Find where the given text appears and provide that cell's center as [x, y] coordinate. 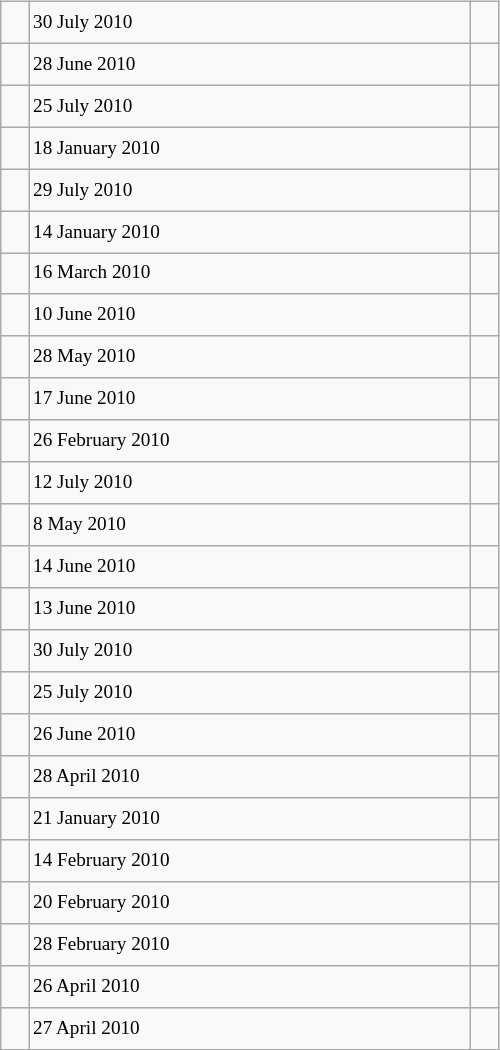
17 June 2010 [249, 399]
26 February 2010 [249, 441]
14 June 2010 [249, 567]
8 May 2010 [249, 525]
28 February 2010 [249, 944]
14 January 2010 [249, 232]
20 February 2010 [249, 902]
13 June 2010 [249, 609]
28 June 2010 [249, 64]
29 July 2010 [249, 190]
28 May 2010 [249, 357]
12 July 2010 [249, 483]
18 January 2010 [249, 148]
10 June 2010 [249, 315]
28 April 2010 [249, 777]
16 March 2010 [249, 274]
14 February 2010 [249, 861]
26 June 2010 [249, 735]
27 April 2010 [249, 1028]
21 January 2010 [249, 819]
26 April 2010 [249, 986]
